Pinpoint the cell where the given text exists, returning its [X, Y] midpoint coordinate. 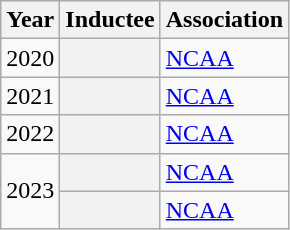
2021 [30, 96]
Inductee [110, 20]
Year [30, 20]
2022 [30, 134]
2020 [30, 58]
2023 [30, 191]
Association [224, 20]
